Return (X, Y) of the center of cell containing provided text 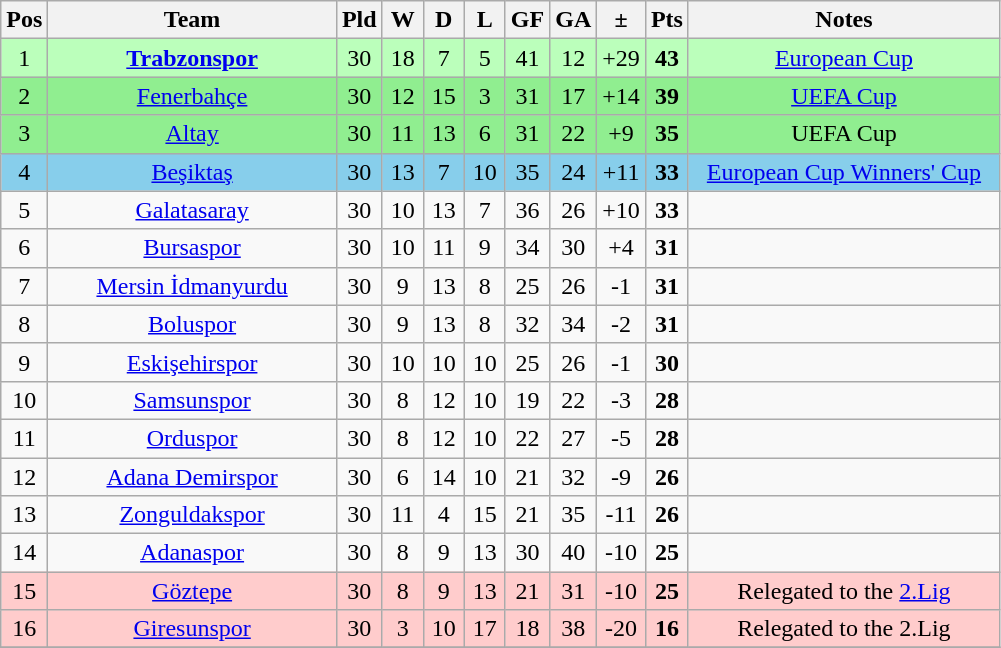
Altay (192, 134)
2 (24, 96)
European Cup (844, 58)
19 (527, 400)
-3 (622, 400)
Adana Demirspor (192, 477)
European Cup Winners' Cup (844, 172)
Samsunspor (192, 400)
Team (192, 20)
GA (574, 20)
Pos (24, 20)
+4 (622, 248)
-11 (622, 515)
40 (574, 553)
Adanaspor (192, 553)
Beşiktaş (192, 172)
GF (527, 20)
+10 (622, 210)
-5 (622, 438)
Pts (666, 20)
-2 (622, 324)
+9 (622, 134)
Bursaspor (192, 248)
Eskişehirspor (192, 362)
Zonguldakspor (192, 515)
Mersin İdmanyurdu (192, 286)
W (402, 20)
Orduspor (192, 438)
43 (666, 58)
+11 (622, 172)
39 (666, 96)
L (484, 20)
38 (574, 629)
Fenerbahçe (192, 96)
1 (24, 58)
Notes (844, 20)
+14 (622, 96)
Galatasaray (192, 210)
36 (527, 210)
-9 (622, 477)
Göztepe (192, 591)
-20 (622, 629)
Trabzonspor (192, 58)
24 (574, 172)
Giresunspor (192, 629)
41 (527, 58)
± (622, 20)
27 (574, 438)
D (444, 20)
Boluspor (192, 324)
Pld (359, 20)
+29 (622, 58)
